From the cell containing the given text, extract its center point as [X, Y] coordinate. 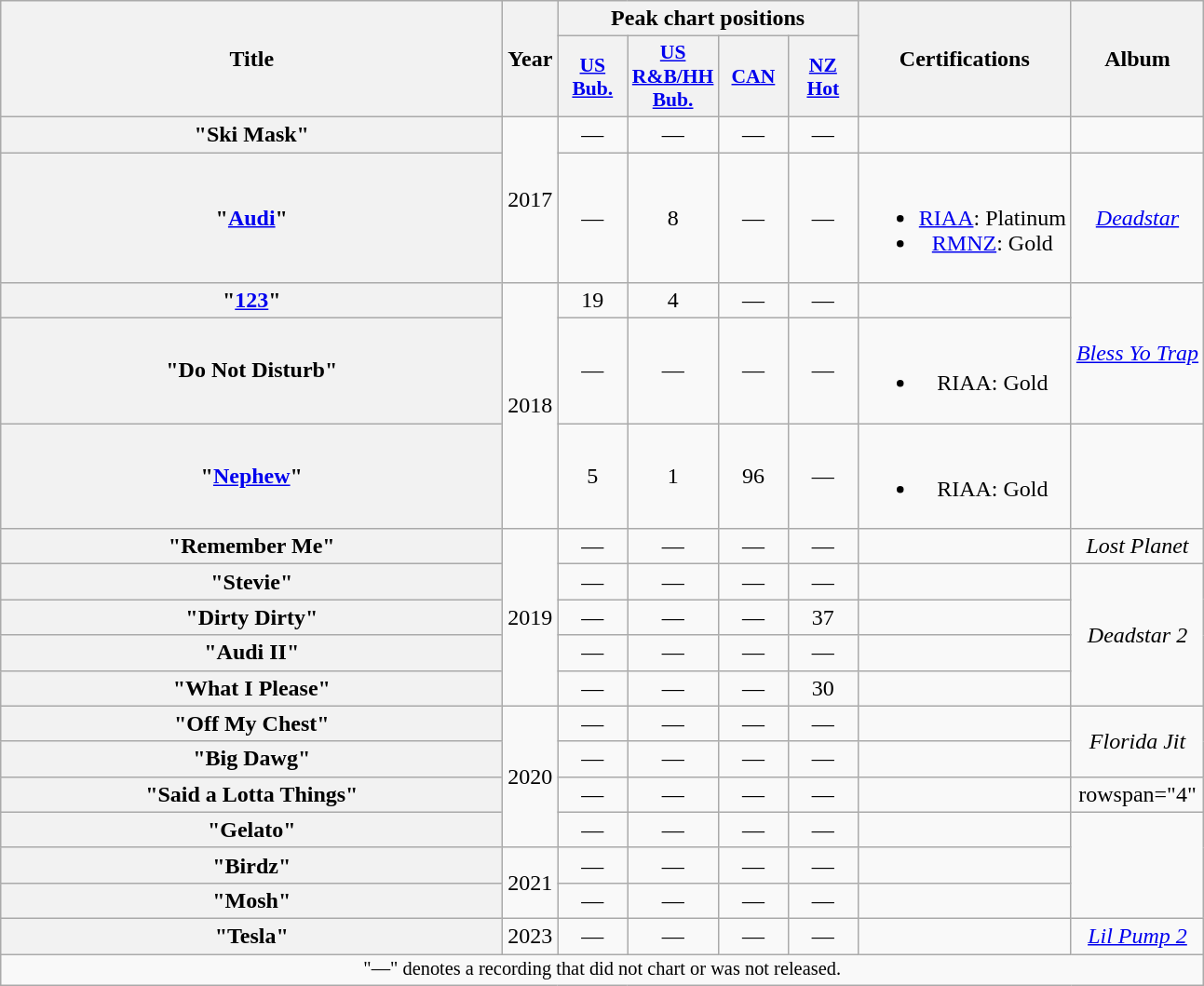
2018 [531, 406]
2021 [531, 883]
Title [251, 60]
1 [673, 477]
Bless Yo Trap [1137, 354]
30 [823, 688]
"Do Not Disturb" [251, 371]
"Birdz" [251, 865]
37 [823, 617]
Album [1137, 60]
Lil Pump 2 [1137, 936]
19 [592, 301]
Deadstar [1137, 218]
"Ski Mask" [251, 134]
Deadstar 2 [1137, 635]
USR&B/HHBub. [673, 76]
"Audi II" [251, 653]
rowspan="4" [1137, 794]
NZHot [823, 76]
2023 [531, 936]
"Nephew" [251, 477]
"Off My Chest" [251, 723]
2017 [531, 199]
"Said a Lotta Things" [251, 794]
"Gelato" [251, 830]
2019 [531, 617]
Peak chart positions [708, 19]
"123" [251, 301]
8 [673, 218]
Lost Planet [1137, 547]
USBub. [592, 76]
5 [592, 477]
2020 [531, 777]
Year [531, 60]
RIAA: PlatinumRMNZ: Gold [965, 218]
CAN [752, 76]
"Mosh" [251, 900]
"Remember Me" [251, 547]
Certifications [965, 60]
"What I Please" [251, 688]
4 [673, 301]
Florida Jit [1137, 741]
"—" denotes a recording that did not chart or was not released. [602, 969]
"Tesla" [251, 936]
96 [752, 477]
"Stevie" [251, 582]
"Dirty Dirty" [251, 617]
"Audi" [251, 218]
"Big Dawg" [251, 759]
